Search for the cell housing the specified text and yield its (X, Y) center coordinate. 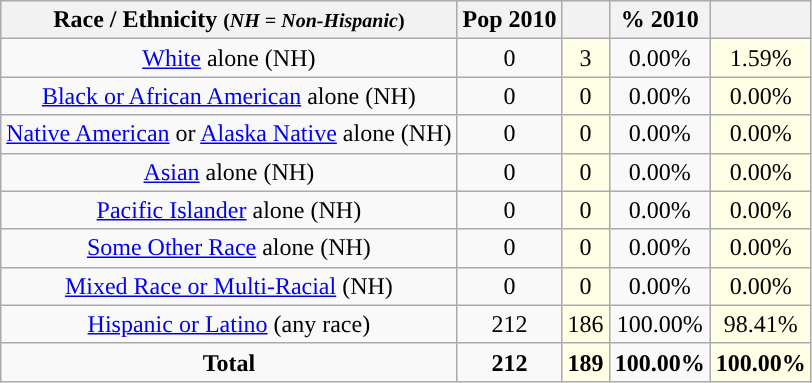
Pop 2010 (510, 20)
186 (586, 324)
98.41% (760, 324)
Some Other Race alone (NH) (229, 248)
White alone (NH) (229, 58)
1.59% (760, 58)
Race / Ethnicity (NH = Non-Hispanic) (229, 20)
% 2010 (660, 20)
Asian alone (NH) (229, 172)
Hispanic or Latino (any race) (229, 324)
Total (229, 362)
Pacific Islander alone (NH) (229, 210)
Mixed Race or Multi-Racial (NH) (229, 286)
Black or African American alone (NH) (229, 96)
Native American or Alaska Native alone (NH) (229, 134)
189 (586, 362)
3 (586, 58)
